From the cell containing the given text, extract its center point as [x, y] coordinate. 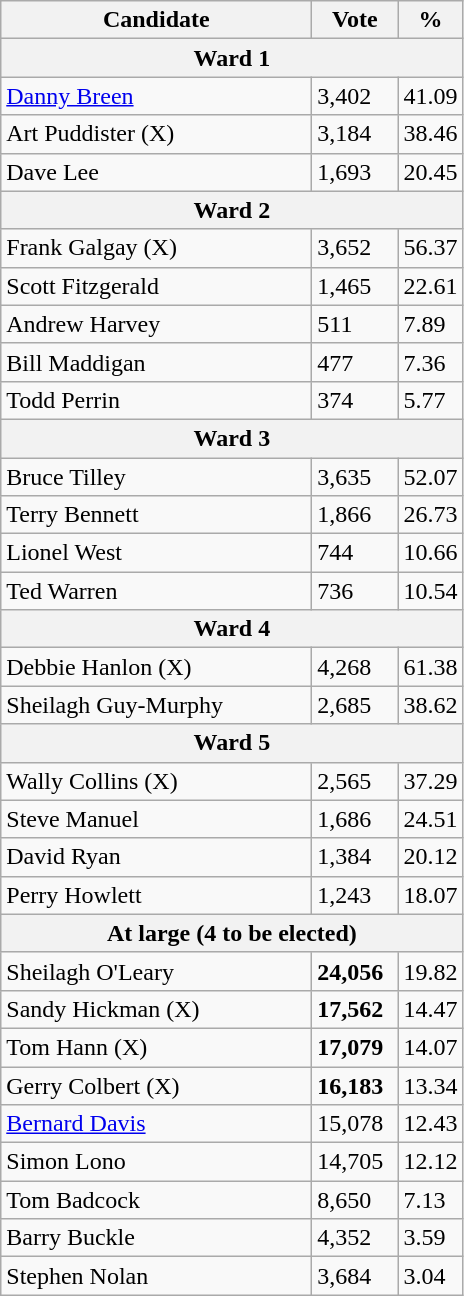
18.07 [430, 895]
Stephen Nolan [156, 1276]
Candidate [156, 20]
Ward 1 [232, 58]
17,562 [355, 1009]
At large (4 to be elected) [232, 933]
Tom Hann (X) [156, 1047]
19.82 [430, 971]
4,268 [355, 667]
13.34 [430, 1085]
477 [355, 362]
Dave Lee [156, 172]
David Ryan [156, 857]
Sheilagh O'Leary [156, 971]
Andrew Harvey [156, 324]
Simon Lono [156, 1162]
15,078 [355, 1124]
4,352 [355, 1238]
511 [355, 324]
3,635 [355, 477]
20.45 [430, 172]
374 [355, 400]
17,079 [355, 1047]
56.37 [430, 248]
8,650 [355, 1200]
Debbie Hanlon (X) [156, 667]
1,693 [355, 172]
24,056 [355, 971]
3,402 [355, 96]
3,184 [355, 134]
Ward 3 [232, 438]
1,384 [355, 857]
Gerry Colbert (X) [156, 1085]
3,652 [355, 248]
20.12 [430, 857]
Scott Fitzgerald [156, 286]
736 [355, 591]
% [430, 20]
Bernard Davis [156, 1124]
Art Puddister (X) [156, 134]
7.89 [430, 324]
Wally Collins (X) [156, 781]
Ted Warren [156, 591]
16,183 [355, 1085]
10.66 [430, 553]
7.13 [430, 1200]
14.47 [430, 1009]
Ward 4 [232, 629]
Barry Buckle [156, 1238]
24.51 [430, 819]
3.04 [430, 1276]
Ward 2 [232, 210]
3.59 [430, 1238]
Bill Maddigan [156, 362]
7.36 [430, 362]
52.07 [430, 477]
12.43 [430, 1124]
3,684 [355, 1276]
Lionel West [156, 553]
2,685 [355, 705]
1,243 [355, 895]
1,866 [355, 515]
Frank Galgay (X) [156, 248]
Vote [355, 20]
41.09 [430, 96]
61.38 [430, 667]
22.61 [430, 286]
Sandy Hickman (X) [156, 1009]
26.73 [430, 515]
Danny Breen [156, 96]
Sheilagh Guy-Murphy [156, 705]
5.77 [430, 400]
38.46 [430, 134]
744 [355, 553]
1,686 [355, 819]
Bruce Tilley [156, 477]
38.62 [430, 705]
Ward 5 [232, 743]
Tom Badcock [156, 1200]
Perry Howlett [156, 895]
14,705 [355, 1162]
2,565 [355, 781]
14.07 [430, 1047]
Todd Perrin [156, 400]
12.12 [430, 1162]
10.54 [430, 591]
1,465 [355, 286]
Steve Manuel [156, 819]
Terry Bennett [156, 515]
37.29 [430, 781]
